For the text-containing cell, return its midpoint in (x, y) coordinate format. 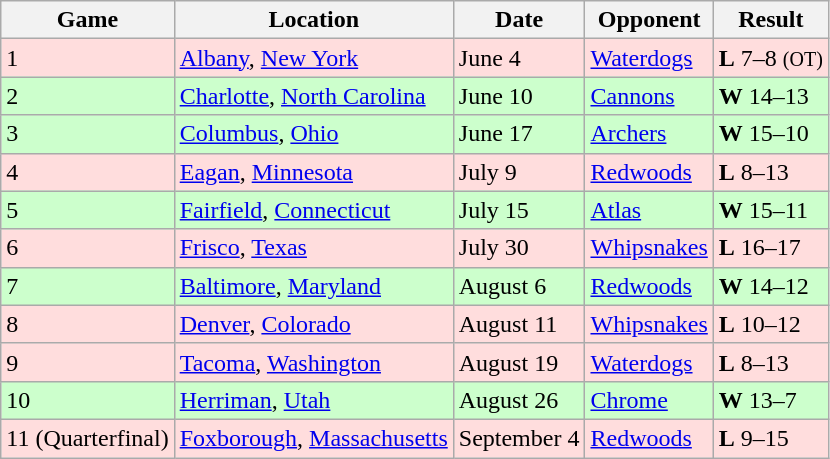
W 14–13 (770, 96)
August 6 (519, 286)
Location (314, 20)
Columbus, Ohio (314, 134)
July 15 (519, 210)
Result (770, 20)
June 10 (519, 96)
Baltimore, Maryland (314, 286)
June 4 (519, 58)
July 30 (519, 248)
L 9–15 (770, 438)
Cannons (649, 96)
3 (88, 134)
Opponent (649, 20)
10 (88, 400)
6 (88, 248)
W 14–12 (770, 286)
W 13–7 (770, 400)
7 (88, 286)
W 15–11 (770, 210)
August 26 (519, 400)
W 15–10 (770, 134)
Foxborough, Massachusetts (314, 438)
L 7–8 (OT) (770, 58)
Archers (649, 134)
11 (Quarterfinal) (88, 438)
Charlotte, North Carolina (314, 96)
8 (88, 324)
9 (88, 362)
June 17 (519, 134)
Denver, Colorado (314, 324)
Date (519, 20)
August 19 (519, 362)
L 16–17 (770, 248)
4 (88, 172)
Chrome (649, 400)
2 (88, 96)
Eagan, Minnesota (314, 172)
5 (88, 210)
Herriman, Utah (314, 400)
1 (88, 58)
L 10–12 (770, 324)
Tacoma, Washington (314, 362)
August 11 (519, 324)
July 9 (519, 172)
Albany, New York (314, 58)
Fairfield, Connecticut (314, 210)
Frisco, Texas (314, 248)
September 4 (519, 438)
Game (88, 20)
Atlas (649, 210)
